Search for the cell housing the specified text and yield its [x, y] center coordinate. 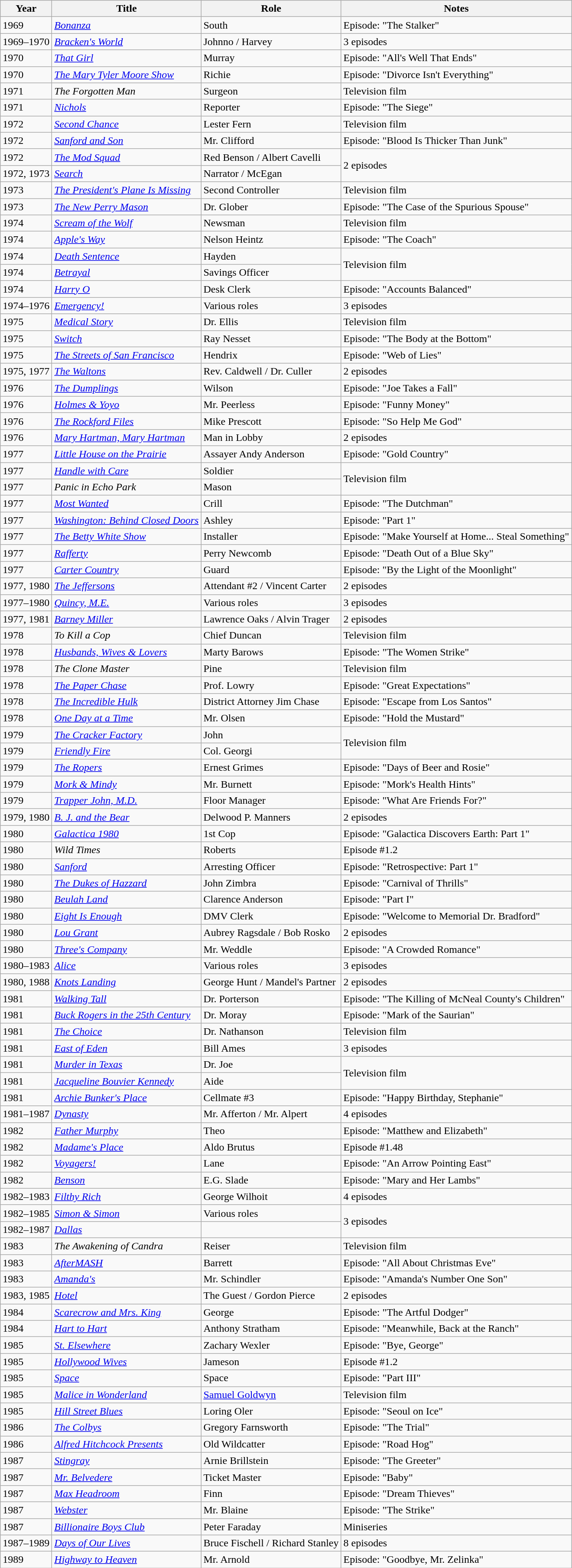
Episode: "The Trial" [456, 1428]
Floor Manager [271, 801]
Dr. Ellis [271, 322]
1980–1983 [26, 965]
The Dumplings [127, 388]
Loring Oler [271, 1411]
Webster [127, 1510]
Col. Georgi [271, 751]
Stingray [127, 1460]
The Jeffersons [127, 586]
Bracken's World [127, 42]
1979, 1980 [26, 817]
Episode: "The Strike" [456, 1510]
Clarence Anderson [271, 900]
Episode: "What Are Friends For?" [456, 801]
Episode: "Accounts Balanced" [456, 289]
1974–1976 [26, 306]
Sanford [127, 867]
Pine [271, 668]
1982–1987 [26, 1229]
Second Chance [127, 124]
The Colbys [127, 1428]
Dr. Porterson [271, 998]
Installer [271, 537]
Husbands, Wives & Lovers [127, 652]
Ray Nesset [271, 339]
Episode: "The Case of the Spurious Spouse" [456, 207]
Dynasty [127, 1114]
The Waltons [127, 372]
Hendrix [271, 355]
Benson [127, 1180]
Murder in Texas [127, 1065]
Anthony Stratham [271, 1329]
Mr. Belvedere [127, 1477]
Scarecrow and Mrs. King [127, 1312]
Mr. Schindler [271, 1279]
Barrett [271, 1263]
Narrator / McEgan [271, 173]
Second Controller [271, 190]
Episode: "Meanwhile, Back at the Ranch" [456, 1329]
1981–1987 [26, 1114]
Arnie Brillstein [271, 1460]
Buck Rogers in the 25th Century [127, 1015]
Mr. Clifford [271, 140]
To Kill a Cop [127, 636]
Switch [127, 339]
Richie [271, 75]
Episode: "Mork's Health Hints" [456, 784]
Lawrence Oaks / Alvin Trager [271, 619]
Episode: "Carnival of Thrills" [456, 883]
Notes [456, 9]
Handle with Care [127, 470]
Title [127, 9]
George Wilhoit [271, 1196]
Walking Tall [127, 998]
Emergency! [127, 306]
Episode: "The Stalker" [456, 25]
Reporter [271, 108]
John [271, 735]
Sanford and Son [127, 140]
Episode: "All About Christmas Eve" [456, 1263]
Year [26, 9]
Aubrey Ragsdale / Bob Rosko [271, 932]
Marty Barows [271, 652]
The Dukes of Hazzard [127, 883]
Episode: "Seoul on Ice" [456, 1411]
Reiser [271, 1246]
Mr. Burnett [271, 784]
Death Sentence [127, 256]
Episode: "Road Hog" [456, 1444]
Finn [271, 1493]
Dr. Nathanson [271, 1032]
Episode: "Retrospective: Part 1" [456, 867]
E.G. Slade [271, 1180]
Role [271, 9]
Malice in Wonderland [127, 1395]
Soldier [271, 470]
Harry O [127, 289]
Miniseries [456, 1526]
Episode: "Great Expectations" [456, 685]
Wild Times [127, 850]
Episode: "An Arrow Pointing East" [456, 1164]
Eight Is Enough [127, 916]
Most Wanted [127, 504]
Ernest Grimes [271, 768]
1987–1989 [26, 1543]
Little House on the Prairie [127, 454]
Mork & Mindy [127, 784]
Carter Country [127, 570]
Friendly Fire [127, 751]
Bill Ames [271, 1048]
Filthy Rich [127, 1196]
Episode: "The Women Strike" [456, 652]
Episode: "Baby" [456, 1477]
1983, 1985 [26, 1296]
Voyagers! [127, 1164]
Hill Street Blues [127, 1411]
Gregory Farnsworth [271, 1428]
1972, 1973 [26, 173]
Wilson [271, 388]
Search [127, 173]
Episode: "Web of Lies" [456, 355]
Episode: "Escape from Los Santos" [456, 701]
George Hunt / Mandel's Partner [271, 982]
Episode: "The Artful Dodger" [456, 1312]
That Girl [127, 58]
Father Murphy [127, 1131]
1969 [26, 25]
Alice [127, 965]
Episode: "The Coach" [456, 240]
Roberts [271, 850]
1975, 1977 [26, 372]
Galactica 1980 [127, 834]
Episode: "Funny Money" [456, 404]
Jameson [271, 1362]
Trapper John, M.D. [127, 801]
Bruce Fischell / Richard Stanley [271, 1543]
Murray [271, 58]
Episode: "Bye, George" [456, 1345]
Amanda's [127, 1279]
Rafferty [127, 553]
Arresting Officer [271, 867]
1977, 1980 [26, 586]
Delwood P. Manners [271, 817]
Episode: "Joe Takes a Fall" [456, 388]
Days of Our Lives [127, 1543]
Man in Lobby [271, 437]
Ticket Master [271, 1477]
Beulah Land [127, 900]
The Mod Squad [127, 157]
Samuel Goldwyn [271, 1395]
Episode: "Gold Country" [456, 454]
Lane [271, 1164]
East of Eden [127, 1048]
Theo [271, 1131]
Jacqueline Bouvier Kennedy [127, 1081]
Episode: "Part 1" [456, 520]
1982–1985 [26, 1213]
1977, 1981 [26, 619]
Episode: "All's Well That Ends" [456, 58]
Simon & Simon [127, 1213]
Surgeon [271, 91]
Zachary Wexler [271, 1345]
St. Elsewhere [127, 1345]
The New Perry Mason [127, 207]
Dr. Joe [271, 1065]
Attendant #2 / Vincent Carter [271, 586]
Savings Officer [271, 273]
Mr. Weddle [271, 949]
Episode: "The Killing of McNeal County's Children" [456, 998]
Mr. Arnold [271, 1560]
Max Headroom [127, 1493]
Johnno / Harvey [271, 42]
John Zimbra [271, 883]
Medical Story [127, 322]
Mike Prescott [271, 421]
Mason [271, 487]
Alfred Hitchcock Presents [127, 1444]
Cellmate #3 [271, 1098]
The Rockford Files [127, 421]
Episode: "The Body at the Bottom" [456, 339]
Episode: "The Greeter" [456, 1460]
Ashley [271, 520]
Episode: "So Help Me God" [456, 421]
Highway to Heaven [127, 1560]
Episode: "Part I" [456, 900]
Episode: "Days of Beer and Rosie" [456, 768]
Washington: Behind Closed Doors [127, 520]
Apple's Way [127, 240]
George [271, 1312]
Episode: "Welcome to Memorial Dr. Bradford" [456, 916]
1969–1970 [26, 42]
Episode: "Dream Thieves" [456, 1493]
Crill [271, 504]
Episode: "Matthew and Elizabeth" [456, 1131]
Hotel [127, 1296]
Dallas [127, 1229]
Newsman [271, 223]
The Guest / Gordon Pierce [271, 1296]
One Day at a Time [127, 718]
Perry Newcomb [271, 553]
Episode: "Galactica Discovers Earth: Part 1" [456, 834]
Episode: "A Crowded Romance" [456, 949]
Old Wildcatter [271, 1444]
Episode: "Part III" [456, 1378]
Lester Fern [271, 124]
Knots Landing [127, 982]
1977–1980 [26, 603]
Rev. Caldwell / Dr. Culler [271, 372]
Assayer Andy Anderson [271, 454]
Episode: "Happy Birthday, Stephanie" [456, 1098]
Bonanza [127, 25]
1982–1983 [26, 1196]
Mary Hartman, Mary Hartman [127, 437]
Peter Faraday [271, 1526]
Episode: "The Dutchman" [456, 504]
Prof. Lowry [271, 685]
The Streets of San Francisco [127, 355]
1989 [26, 1560]
Three's Company [127, 949]
Episode: "Make Yourself at Home... Steal Something" [456, 537]
South [271, 25]
Aide [271, 1081]
Lou Grant [127, 932]
Hollywood Wives [127, 1362]
B. J. and the Bear [127, 817]
District Attorney Jim Chase [271, 701]
Chief Duncan [271, 636]
The Forgotten Man [127, 91]
Episode: "Mary and Her Lambs" [456, 1180]
Episode: "Divorce Isn't Everything" [456, 75]
The President's Plane Is Missing [127, 190]
Episode: "Hold the Mustard" [456, 718]
Quincy, M.E. [127, 603]
Nelson Heintz [271, 240]
Mr. Olsen [271, 718]
Scream of the Wolf [127, 223]
1980, 1988 [26, 982]
The Awakening of Candra [127, 1246]
The Choice [127, 1032]
Mr. Peerless [271, 404]
Episode: "Blood Is Thicker Than Junk" [456, 140]
Panic in Echo Park [127, 487]
Dr. Glober [271, 207]
AfterMASH [127, 1263]
Dr. Moray [271, 1015]
Aldo Brutus [271, 1147]
The Paper Chase [127, 685]
8 episodes [456, 1543]
The Incredible Hulk [127, 701]
Hayden [271, 256]
The Mary Tyler Moore Show [127, 75]
Red Benson / Albert Cavelli [271, 157]
Episode: "By the Light of the Moonlight" [456, 570]
Guard [271, 570]
The Clone Master [127, 668]
Episode: "Goodbye, Mr. Zelinka" [456, 1560]
Episode: "The Siege" [456, 108]
Nichols [127, 108]
1st Cop [271, 834]
Betrayal [127, 273]
The Betty White Show [127, 537]
Episode: "Amanda's Number One Son" [456, 1279]
DMV Clerk [271, 916]
Holmes & Yoyo [127, 404]
The Ropers [127, 768]
Hart to Hart [127, 1329]
Episode #1.48 [456, 1147]
Mr. Afferton / Mr. Alpert [271, 1114]
Barney Miller [127, 619]
Billionaire Boys Club [127, 1526]
Archie Bunker's Place [127, 1098]
Madame's Place [127, 1147]
Episode: "Mark of the Saurian" [456, 1015]
The Cracker Factory [127, 735]
Mr. Blaine [271, 1510]
Desk Clerk [271, 289]
Episode: "Death Out of a Blue Sky" [456, 553]
